Scan for the cell matching the given text and deliver its (x, y) coordinate at center. 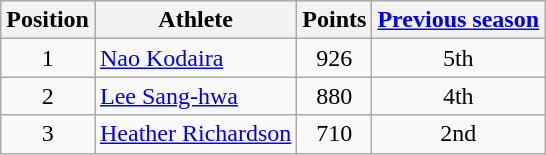
926 (334, 58)
880 (334, 96)
Lee Sang-hwa (195, 96)
Athlete (195, 20)
Position (48, 20)
5th (458, 58)
710 (334, 134)
2nd (458, 134)
4th (458, 96)
Previous season (458, 20)
Points (334, 20)
2 (48, 96)
1 (48, 58)
3 (48, 134)
Heather Richardson (195, 134)
Nao Kodaira (195, 58)
